Return the (X, Y) coordinate for the center point of the cell that contains the specified text.  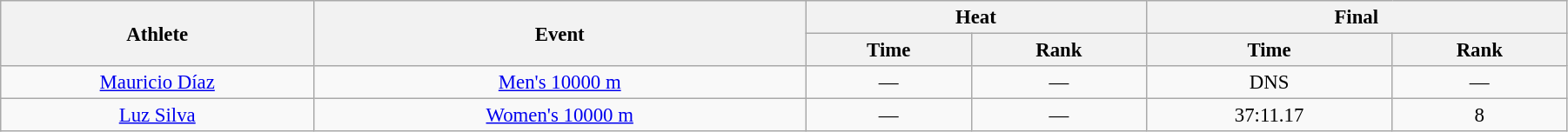
Final (1356, 17)
Men's 10000 m (560, 82)
Heat (976, 17)
Women's 10000 m (560, 115)
Luz Silva (157, 115)
8 (1479, 115)
Event (560, 33)
37:11.17 (1269, 115)
Athlete (157, 33)
DNS (1269, 82)
Mauricio Díaz (157, 82)
